Pinpoint the cell where the given text exists, returning its (x, y) midpoint coordinate. 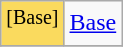
Base (93, 24)
[Base] (32, 24)
